Provide the (X, Y) coordinate of the cell's center where the given text is located.  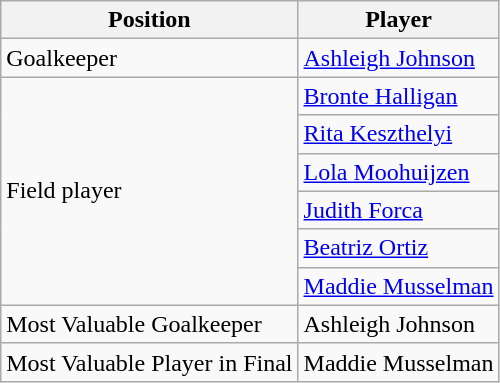
Most Valuable Player in Final (150, 362)
Field player (150, 191)
Player (398, 20)
Rita Keszthelyi (398, 134)
Judith Forca (398, 210)
Position (150, 20)
Beatriz Ortiz (398, 248)
Bronte Halligan (398, 96)
Most Valuable Goalkeeper (150, 324)
Goalkeeper (150, 58)
Lola Moohuijzen (398, 172)
